Provide the (x, y) coordinate of the cell's center where the given text is located.  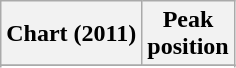
Chart (2011) (72, 34)
Peakposition (188, 34)
